Identify which cell holds the provided text, then report its [X, Y] central coordinate. 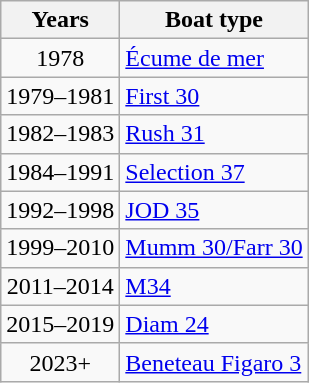
2023+ [60, 362]
2015–2019 [60, 324]
Rush 31 [214, 134]
1982–1983 [60, 134]
Diam 24 [214, 324]
M34 [214, 286]
JOD 35 [214, 210]
1979–1981 [60, 96]
1984–1991 [60, 172]
1992–1998 [60, 210]
Selection 37 [214, 172]
Beneteau Figaro 3 [214, 362]
Boat type [214, 20]
2011–2014 [60, 286]
Écume de mer [214, 58]
1978 [60, 58]
Years [60, 20]
First 30 [214, 96]
Mumm 30/Farr 30 [214, 248]
1999–2010 [60, 248]
